Locate the cell with the specified text and output its [X, Y] center coordinate. 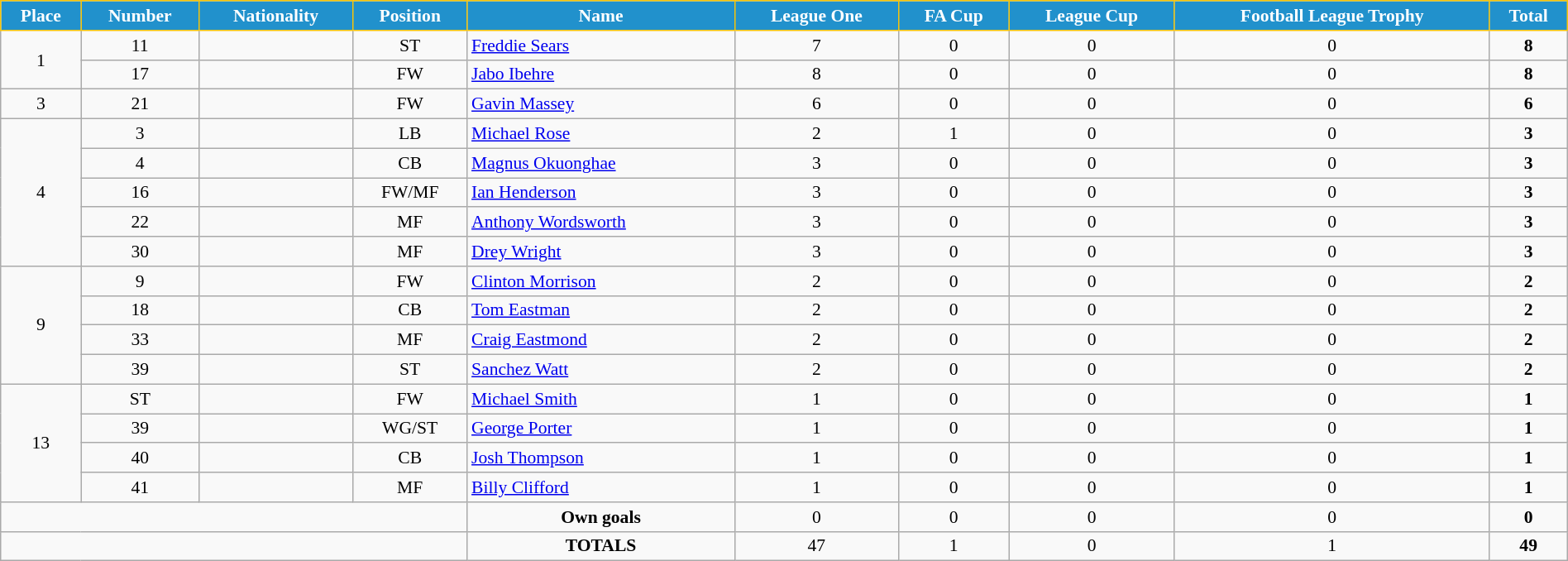
TOTALS [600, 546]
FW/MF [410, 193]
Gavin Massey [600, 104]
Clinton Morrison [600, 281]
7 [817, 46]
Name [600, 16]
George Porter [600, 429]
Ian Henderson [600, 193]
Michael Rose [600, 134]
WG/ST [410, 429]
Number [141, 16]
13 [41, 443]
Jabo Ibehre [600, 74]
Football League Trophy [1331, 16]
League One [817, 16]
Billy Clifford [600, 487]
41 [141, 487]
22 [141, 223]
30 [141, 252]
Drey Wright [600, 252]
Freddie Sears [600, 46]
Tom Eastman [600, 310]
Josh Thompson [600, 458]
Magnus Okuonghae [600, 163]
Own goals [600, 517]
17 [141, 74]
18 [141, 310]
Anthony Wordsworth [600, 223]
40 [141, 458]
33 [141, 340]
Sanchez Watt [600, 370]
Nationality [276, 16]
League Cup [1092, 16]
LB [410, 134]
Position [410, 16]
11 [141, 46]
Craig Eastmond [600, 340]
49 [1528, 546]
47 [817, 546]
Total [1528, 16]
21 [141, 104]
16 [141, 193]
Michael Smith [600, 399]
Place [41, 16]
FA Cup [954, 16]
